Identify which cell holds the provided text, then report its (X, Y) central coordinate. 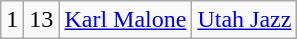
Utah Jazz (244, 20)
1 (12, 20)
Karl Malone (126, 20)
13 (42, 20)
